Locate the cell with the specified text and output its (x, y) center coordinate. 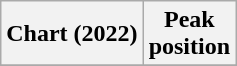
Peakposition (189, 34)
Chart (2022) (72, 34)
